Return (x, y) of the center of cell containing provided text 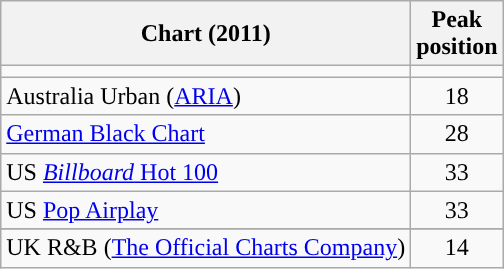
Peakposition (457, 34)
Chart (2011) (206, 34)
German Black Chart (206, 134)
18 (457, 96)
US Pop Airplay (206, 210)
28 (457, 134)
14 (457, 248)
UK R&B (The Official Charts Company) (206, 248)
Australia Urban (ARIA) (206, 96)
US Billboard Hot 100 (206, 172)
